Pinpoint the cell where the given text exists, returning its [x, y] midpoint coordinate. 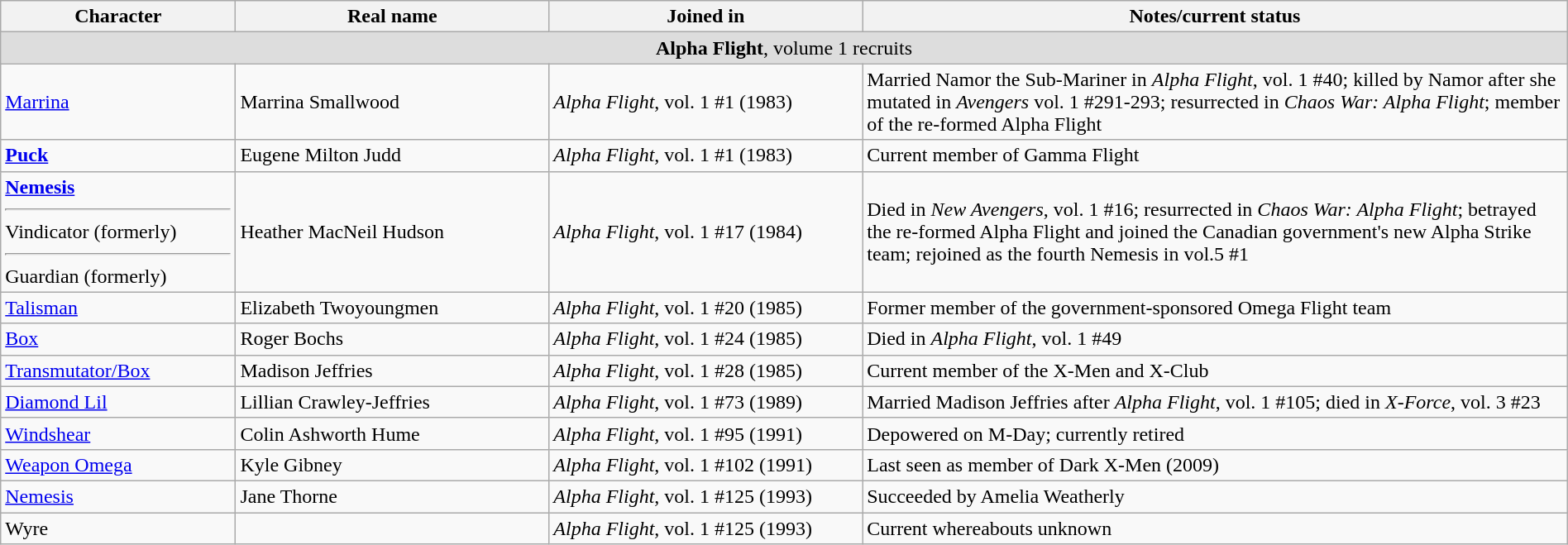
Current member of the X-Men and X-Club [1216, 371]
Diamond Lil [118, 402]
Roger Bochs [392, 339]
Character [118, 17]
Succeeded by Amelia Weatherly [1216, 496]
Current whereabouts unknown [1216, 528]
Marrina Smallwood [392, 102]
Jane Thorne [392, 496]
Alpha Flight, vol. 1 #73 (1989) [706, 402]
Box [118, 339]
Weapon Omega [118, 465]
Real name [392, 17]
Depowered on M-Day; currently retired [1216, 433]
Transmutator/Box [118, 371]
Eugene Milton Judd [392, 155]
Nemesis Vindicator (formerly)Guardian (formerly) [118, 232]
Lillian Crawley-Jeffries [392, 402]
Heather MacNeil Hudson [392, 232]
Alpha Flight, vol. 1 #17 (1984) [706, 232]
Alpha Flight, vol. 1 #24 (1985) [706, 339]
Alpha Flight, vol. 1 #20 (1985) [706, 308]
Alpha Flight, vol. 1 #95 (1991) [706, 433]
Kyle Gibney [392, 465]
Colin Ashworth Hume [392, 433]
Windshear [118, 433]
Joined in [706, 17]
Alpha Flight, vol. 1 #28 (1985) [706, 371]
Current member of Gamma Flight [1216, 155]
Elizabeth Twoyoungmen [392, 308]
Nemesis [118, 496]
Notes/current status [1216, 17]
Wyre [118, 528]
Former member of the government-sponsored Omega Flight team [1216, 308]
Alpha Flight, vol. 1 #102 (1991) [706, 465]
Madison Jeffries [392, 371]
Alpha Flight, volume 1 recruits [784, 48]
Puck [118, 155]
Talisman [118, 308]
Marrina [118, 102]
Last seen as member of Dark X-Men (2009) [1216, 465]
Died in Alpha Flight, vol. 1 #49 [1216, 339]
Married Madison Jeffries after Alpha Flight, vol. 1 #105; died in X-Force, vol. 3 #23 [1216, 402]
